Determine the (x, y) coordinate at the center of the cell enclosing the given text.  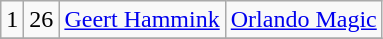
26 (42, 20)
Geert Hammink (142, 20)
1 (12, 20)
Orlando Magic (304, 20)
